Return (X, Y) of the center of cell containing provided text 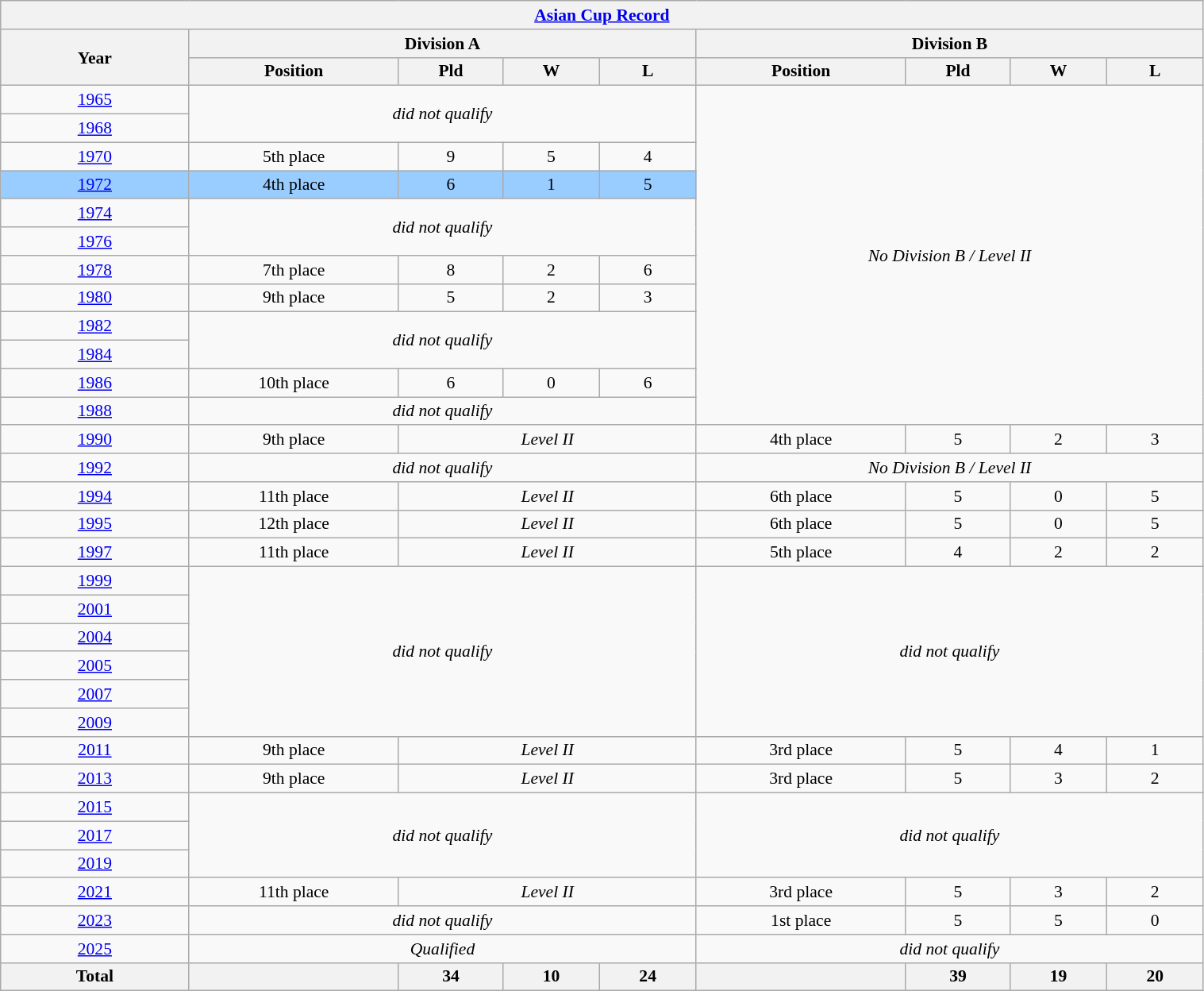
Total (95, 977)
1970 (95, 156)
Qualified (443, 949)
34 (451, 977)
1976 (95, 241)
1995 (95, 524)
12th place (294, 524)
10 (552, 977)
10th place (294, 383)
Year (95, 57)
2021 (95, 893)
2005 (95, 666)
Division B (949, 44)
1986 (95, 383)
2007 (95, 694)
1997 (95, 553)
2009 (95, 723)
1988 (95, 411)
1990 (95, 440)
1965 (95, 100)
2015 (95, 808)
Division A (443, 44)
1984 (95, 355)
24 (648, 977)
20 (1155, 977)
1994 (95, 496)
2023 (95, 920)
2001 (95, 609)
1978 (95, 270)
1st place (801, 920)
2011 (95, 750)
Asian Cup Record (602, 15)
39 (957, 977)
1968 (95, 129)
2004 (95, 638)
2017 (95, 835)
7th place (294, 270)
1982 (95, 326)
9 (451, 156)
1999 (95, 581)
2025 (95, 949)
1972 (95, 185)
2019 (95, 864)
19 (1059, 977)
1974 (95, 214)
8 (451, 270)
1980 (95, 298)
2013 (95, 779)
1992 (95, 468)
